Search for the cell housing the specified text and yield its (X, Y) center coordinate. 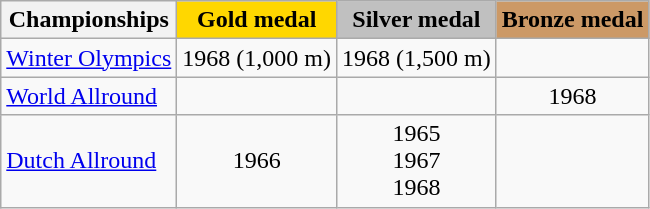
Dutch Allround (89, 161)
Gold medal (257, 20)
1968 (1,000 m) (257, 58)
1968 (1,500 m) (417, 58)
1965 1967 1968 (417, 161)
Championships (89, 20)
1966 (257, 161)
1968 (572, 96)
World Allround (89, 96)
Silver medal (417, 20)
Bronze medal (572, 20)
Winter Olympics (89, 58)
